For the text-containing cell, return its midpoint in [X, Y] coordinate format. 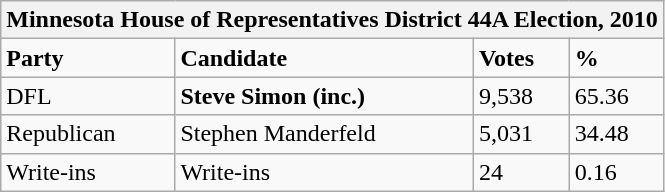
24 [521, 172]
9,538 [521, 96]
Stephen Manderfeld [324, 134]
5,031 [521, 134]
Votes [521, 58]
Candidate [324, 58]
Steve Simon (inc.) [324, 96]
DFL [88, 96]
34.48 [616, 134]
Minnesota House of Representatives District 44A Election, 2010 [332, 20]
Republican [88, 134]
0.16 [616, 172]
Party [88, 58]
% [616, 58]
65.36 [616, 96]
